Identify which cell holds the provided text, then report its [x, y] central coordinate. 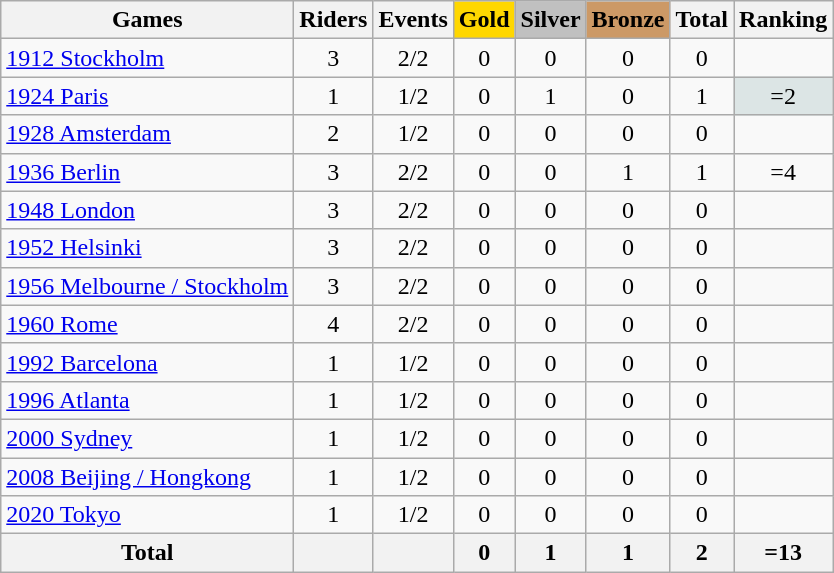
Events [413, 20]
2020 Tokyo [148, 515]
1992 Barcelona [148, 362]
1928 Amsterdam [148, 134]
=13 [784, 553]
Bronze [628, 20]
=2 [784, 96]
1956 Melbourne / Stockholm [148, 286]
1948 London [148, 210]
2000 Sydney [148, 438]
Games [148, 20]
1936 Berlin [148, 172]
Ranking [784, 20]
1996 Atlanta [148, 400]
2008 Beijing / Hongkong [148, 477]
Gold [484, 20]
=4 [784, 172]
1912 Stockholm [148, 58]
1924 Paris [148, 96]
Silver [550, 20]
1960 Rome [148, 324]
1952 Helsinki [148, 248]
4 [334, 324]
Riders [334, 20]
